Return (x, y) of the center of cell containing provided text 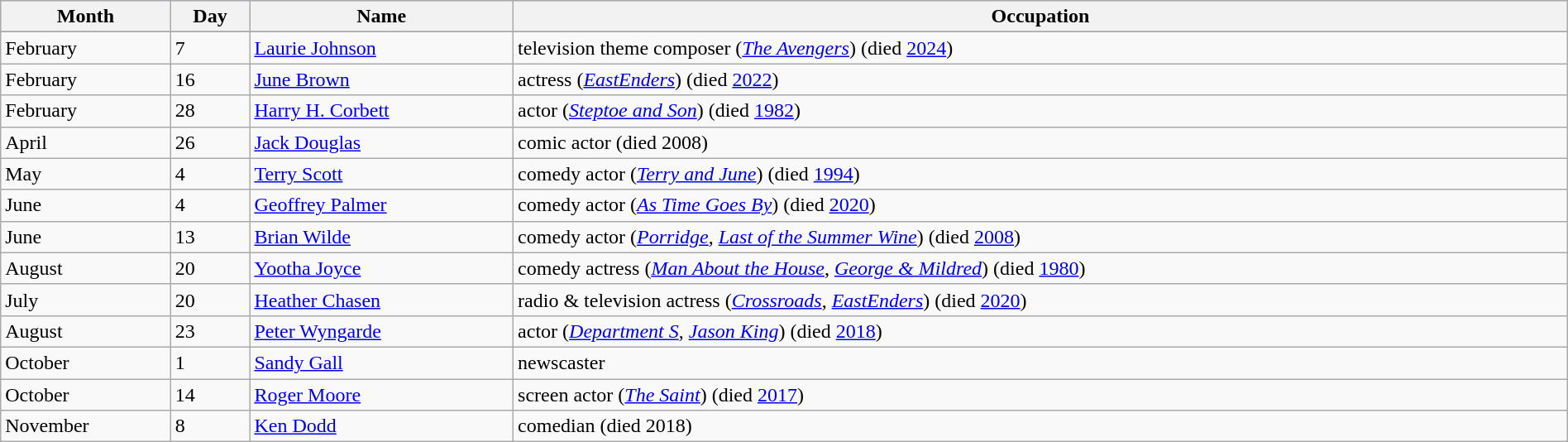
13 (210, 237)
television theme composer (The Avengers) (died 2024) (1040, 48)
comedy actress (Man About the House, George & Mildred) (died 1980) (1040, 268)
Brian Wilde (382, 237)
Sandy Gall (382, 363)
radio & television actress (Crossroads, EastEnders) (died 2020) (1040, 300)
November (86, 426)
comedy actor (As Time Goes By) (died 2020) (1040, 205)
Month (86, 17)
Heather Chasen (382, 300)
July (86, 300)
Day (210, 17)
May (86, 174)
comedian (died 2018) (1040, 426)
actor (Department S, Jason King) (died 2018) (1040, 331)
comedy actor (Terry and June) (died 1994) (1040, 174)
Jack Douglas (382, 142)
Harry H. Corbett (382, 111)
14 (210, 395)
Yootha Joyce (382, 268)
Ken Dodd (382, 426)
8 (210, 426)
16 (210, 79)
Terry Scott (382, 174)
Laurie Johnson (382, 48)
June Brown (382, 79)
screen actor (The Saint) (died 2017) (1040, 395)
comic actor (died 2008) (1040, 142)
28 (210, 111)
7 (210, 48)
actress (EastEnders) (died 2022) (1040, 79)
1 (210, 363)
Name (382, 17)
April (86, 142)
23 (210, 331)
actor (Steptoe and Son) (died 1982) (1040, 111)
newscaster (1040, 363)
26 (210, 142)
Occupation (1040, 17)
Peter Wyngarde (382, 331)
Roger Moore (382, 395)
Geoffrey Palmer (382, 205)
comedy actor (Porridge, Last of the Summer Wine) (died 2008) (1040, 237)
